Locate the cell with the specified text and output its [x, y] center coordinate. 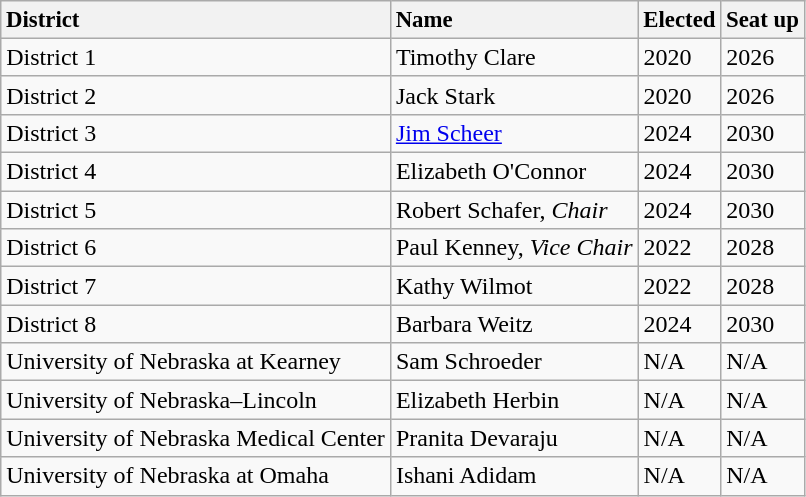
University of Nebraska Medical Center [196, 438]
Kathy Wilmot [514, 286]
Pranita Devaraju [514, 438]
District 1 [196, 57]
University of Nebraska at Omaha [196, 476]
District 6 [196, 248]
Jim Scheer [514, 133]
Ishani Adidam [514, 476]
Jack Stark [514, 95]
Barbara Weitz [514, 324]
Elizabeth O'Connor [514, 172]
Robert Schafer, Chair [514, 210]
District 8 [196, 324]
University of Nebraska–Lincoln [196, 400]
Timothy Clare [514, 57]
District 7 [196, 286]
Paul Kenney, Vice Chair [514, 248]
Sam Schroeder [514, 362]
District 5 [196, 210]
Name [514, 20]
District 2 [196, 95]
University of Nebraska at Kearney [196, 362]
District [196, 20]
Elected [680, 20]
Elizabeth Herbin [514, 400]
Seat up [762, 20]
District 3 [196, 133]
District 4 [196, 172]
